Search for the cell housing the specified text and yield its (X, Y) center coordinate. 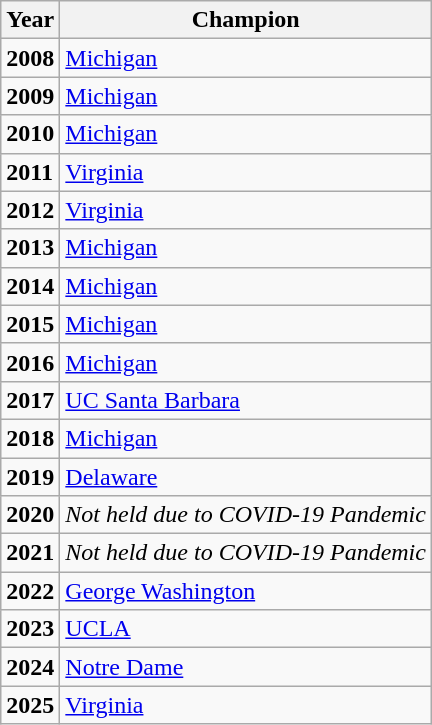
2009 (30, 96)
Notre Dame (246, 667)
Champion (246, 20)
2025 (30, 705)
2012 (30, 210)
2021 (30, 553)
2008 (30, 58)
2010 (30, 134)
Delaware (246, 477)
2022 (30, 591)
2019 (30, 477)
2023 (30, 629)
2016 (30, 362)
2024 (30, 667)
2014 (30, 286)
2017 (30, 400)
2015 (30, 324)
UCLA (246, 629)
George Washington (246, 591)
2018 (30, 438)
UC Santa Barbara (246, 400)
2020 (30, 515)
2011 (30, 172)
Year (30, 20)
2013 (30, 248)
